Return the [X, Y] coordinate for the center point of the cell that contains the specified text.  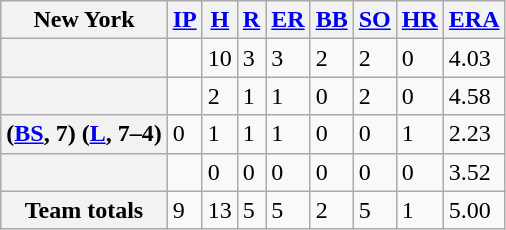
New York [84, 20]
IP [184, 20]
HR [420, 20]
ERA [474, 20]
ER [288, 20]
13 [220, 210]
4.58 [474, 96]
Team totals [84, 210]
H [220, 20]
9 [184, 210]
2.23 [474, 134]
(BS, 7) (L, 7–4) [84, 134]
BB [332, 20]
4.03 [474, 58]
3.52 [474, 172]
5.00 [474, 210]
R [251, 20]
SO [374, 20]
10 [220, 58]
